Detect which cell encompasses the target text, then output its (x, y) center coordinate. 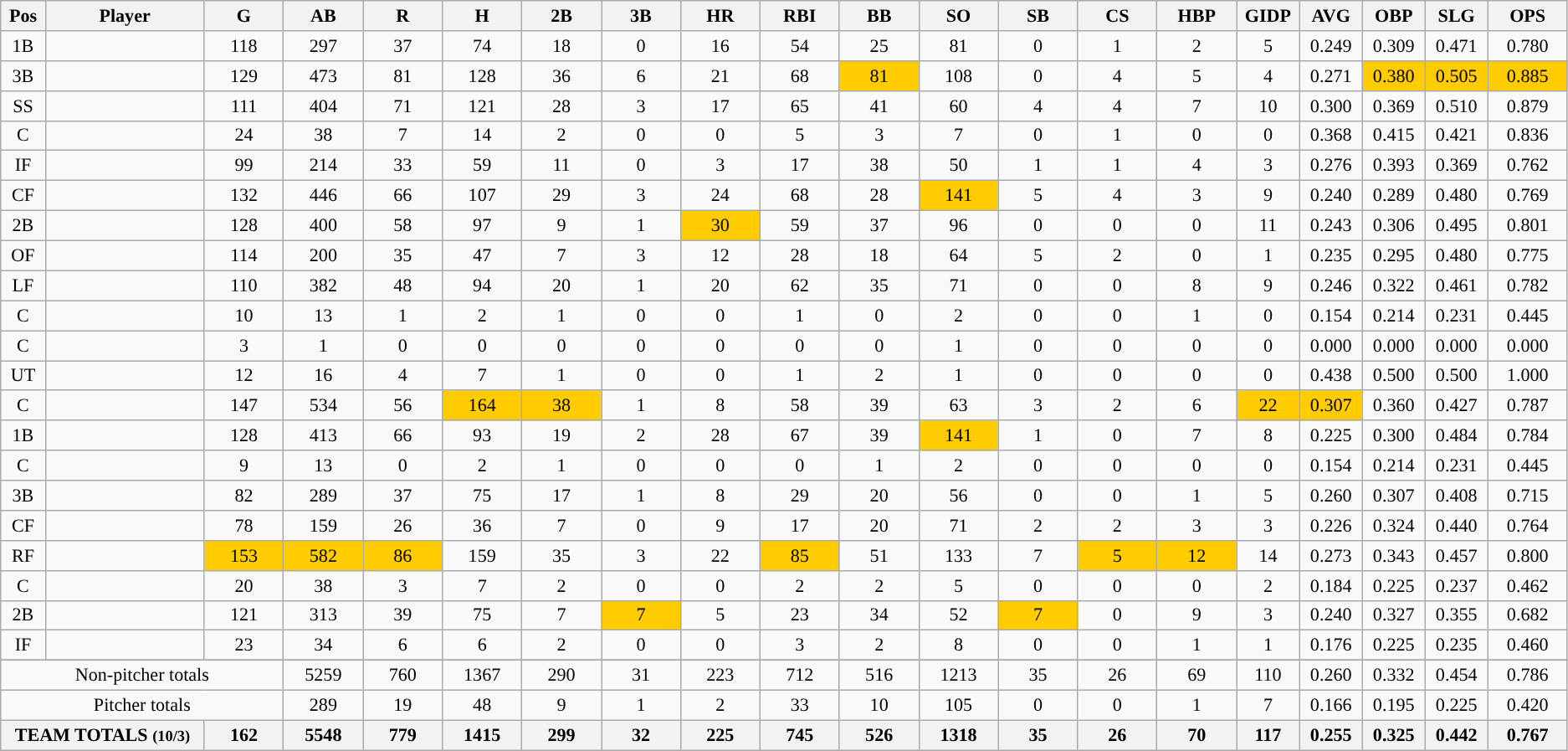
0.324 (1394, 525)
290 (562, 675)
446 (323, 195)
60 (959, 105)
0.184 (1330, 585)
Non-pitcher totals (142, 675)
760 (403, 675)
147 (244, 405)
0.249 (1330, 45)
R (403, 15)
0.408 (1456, 495)
64 (959, 255)
0.460 (1528, 646)
745 (800, 735)
164 (482, 405)
41 (879, 105)
516 (879, 675)
0.769 (1528, 195)
AVG (1330, 15)
712 (800, 675)
473 (323, 75)
AB (323, 15)
0.800 (1528, 555)
SO (959, 15)
0.775 (1528, 255)
0.762 (1528, 166)
5259 (323, 675)
0.295 (1394, 255)
225 (720, 735)
0.380 (1394, 75)
Pos (23, 15)
413 (323, 435)
0.457 (1456, 555)
0.440 (1456, 525)
RF (23, 555)
SB (1038, 15)
153 (244, 555)
111 (244, 105)
0.355 (1456, 615)
0.322 (1394, 285)
0.306 (1394, 225)
0.801 (1528, 225)
SLG (1456, 15)
0.784 (1528, 435)
BB (879, 15)
1367 (482, 675)
54 (800, 45)
0.510 (1456, 105)
94 (482, 285)
0.271 (1330, 75)
0.421 (1456, 136)
63 (959, 405)
78 (244, 525)
69 (1196, 675)
G (244, 15)
0.226 (1330, 525)
0.461 (1456, 285)
0.343 (1394, 555)
Pitcher totals (142, 705)
1.000 (1528, 375)
31 (641, 675)
65 (800, 105)
0.495 (1456, 225)
0.166 (1330, 705)
0.195 (1394, 705)
25 (879, 45)
OBP (1394, 15)
132 (244, 195)
0.176 (1330, 646)
50 (959, 166)
97 (482, 225)
0.427 (1456, 405)
0.767 (1528, 735)
0.879 (1528, 105)
526 (879, 735)
779 (403, 735)
GIDP (1268, 15)
0.368 (1330, 136)
HR (720, 15)
0.786 (1528, 675)
5548 (323, 735)
404 (323, 105)
299 (562, 735)
0.325 (1394, 735)
0.764 (1528, 525)
67 (800, 435)
0.442 (1456, 735)
200 (323, 255)
0.836 (1528, 136)
0.682 (1528, 615)
70 (1196, 735)
0.462 (1528, 585)
SS (23, 105)
0.715 (1528, 495)
0.273 (1330, 555)
382 (323, 285)
0.471 (1456, 45)
0.332 (1394, 675)
0.438 (1330, 375)
0.327 (1394, 615)
114 (244, 255)
62 (800, 285)
32 (641, 735)
RBI (800, 15)
HBP (1196, 15)
0.393 (1394, 166)
0.237 (1456, 585)
99 (244, 166)
96 (959, 225)
162 (244, 735)
74 (482, 45)
0.415 (1394, 136)
UT (23, 375)
21 (720, 75)
108 (959, 75)
H (482, 15)
0.505 (1456, 75)
CS (1118, 15)
0.780 (1528, 45)
582 (323, 555)
52 (959, 615)
107 (482, 195)
534 (323, 405)
1213 (959, 675)
0.276 (1330, 166)
86 (403, 555)
0.360 (1394, 405)
0.309 (1394, 45)
OF (23, 255)
1318 (959, 735)
82 (244, 495)
TEAM TOTALS (10/3) (102, 735)
0.454 (1456, 675)
47 (482, 255)
Player (125, 15)
129 (244, 75)
313 (323, 615)
0.484 (1456, 435)
0.289 (1394, 195)
51 (879, 555)
214 (323, 166)
133 (959, 555)
223 (720, 675)
0.255 (1330, 735)
0.787 (1528, 405)
LF (23, 285)
297 (323, 45)
93 (482, 435)
0.885 (1528, 75)
118 (244, 45)
0.420 (1528, 705)
0.243 (1330, 225)
400 (323, 225)
30 (720, 225)
0.782 (1528, 285)
85 (800, 555)
0.246 (1330, 285)
1415 (482, 735)
105 (959, 705)
117 (1268, 735)
OPS (1528, 15)
